Find where the given text appears and provide that cell's center as [X, Y] coordinate. 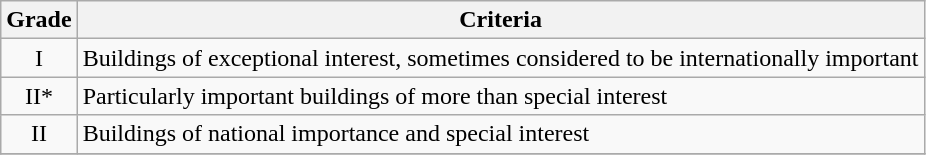
Criteria [500, 20]
II* [39, 96]
Grade [39, 20]
Particularly important buildings of more than special interest [500, 96]
II [39, 134]
Buildings of exceptional interest, sometimes considered to be internationally important [500, 58]
Buildings of national importance and special interest [500, 134]
I [39, 58]
